Determine the (x, y) coordinate at the center of the cell enclosing the given text.  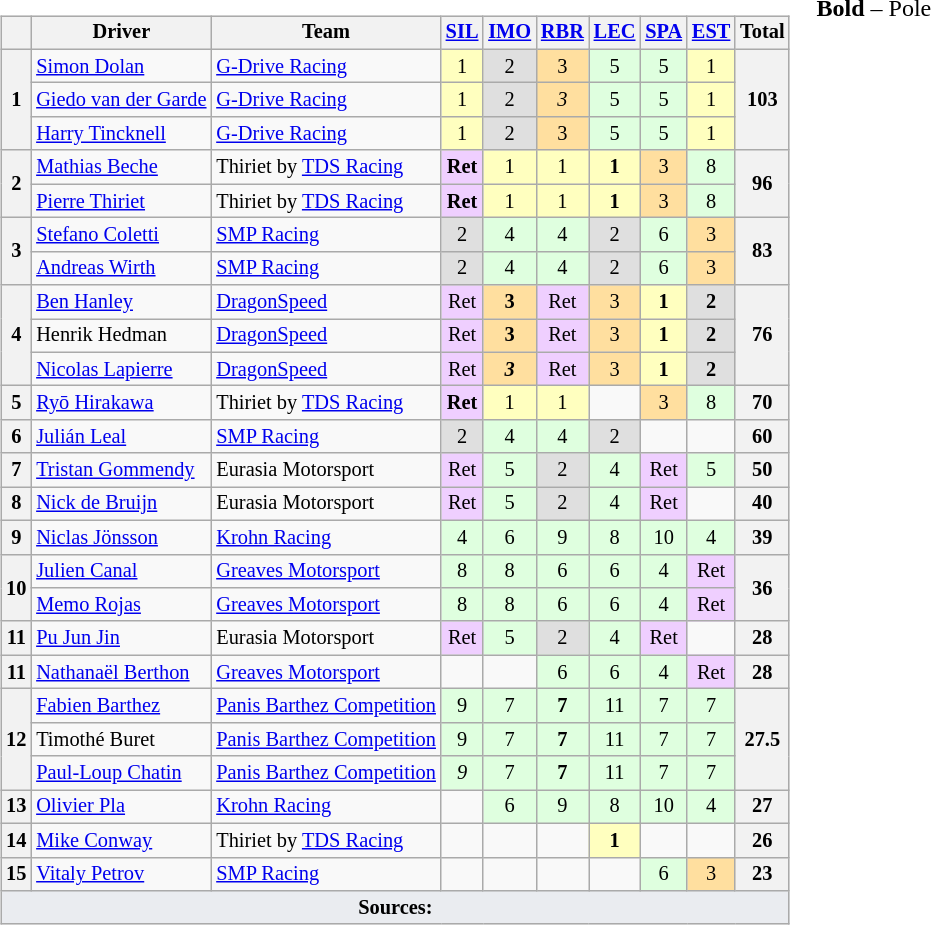
14 (16, 840)
83 (762, 252)
96 (762, 184)
50 (762, 470)
Mike Conway (121, 840)
RBR (562, 33)
Nick de Bruijn (121, 504)
LEC (615, 33)
Timothé Buret (121, 739)
27.5 (762, 740)
13 (16, 807)
Julien Canal (121, 571)
SIL (462, 33)
Julián Leal (121, 437)
70 (762, 403)
27 (762, 807)
Total (762, 33)
Stefano Coletti (121, 235)
Sources: (395, 908)
Team (326, 33)
Nathanaël Berthon (121, 672)
26 (762, 840)
76 (762, 336)
Andreas Wirth (121, 268)
Ryō Hirakawa (121, 403)
Harry Tincknell (121, 134)
12 (16, 740)
Nicolas Lapierre (121, 369)
Paul-Loup Chatin (121, 773)
Pierre Thiriet (121, 201)
103 (762, 100)
Simon Dolan (121, 66)
SPA (664, 33)
Memo Rojas (121, 605)
Henrik Hedman (121, 336)
Driver (121, 33)
Ben Hanley (121, 302)
40 (762, 504)
36 (762, 588)
Pu Jun Jin (121, 638)
39 (762, 537)
60 (762, 437)
Niclas Jönsson (121, 537)
Olivier Pla (121, 807)
IMO (510, 33)
Tristan Gommendy (121, 470)
23 (762, 874)
Fabien Barthez (121, 706)
Vitaly Petrov (121, 874)
15 (16, 874)
Giedo van der Garde (121, 100)
EST (711, 33)
Mathias Beche (121, 167)
